Return [X, Y] of the center of cell containing provided text 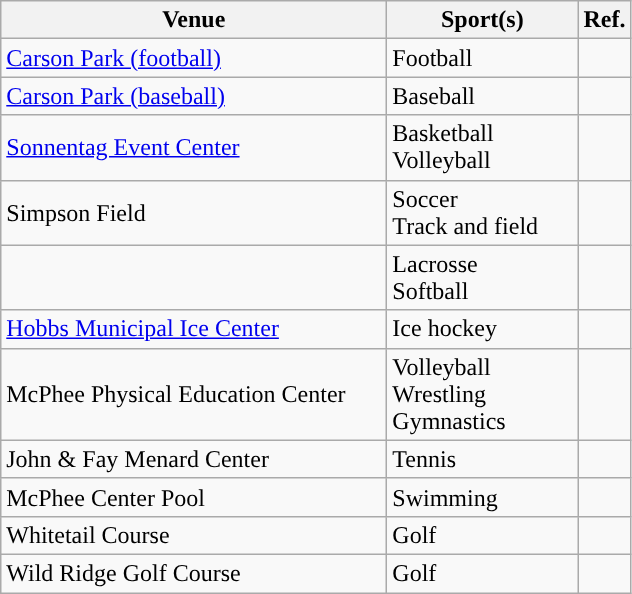
Basketball Volleyball [482, 148]
Soccer Track and field [482, 212]
Volleyball Wrestling Gymnastics [482, 394]
Whitetail Course [194, 535]
Baseball [482, 96]
Wild Ridge Golf Course [194, 573]
Venue [194, 20]
Football [482, 58]
Carson Park (football) [194, 58]
Sonnentag Event Center [194, 148]
McPhee Center Pool [194, 497]
Simpson Field [194, 212]
Swimming [482, 497]
Hobbs Municipal Ice Center [194, 329]
John & Fay Menard Center [194, 459]
Tennis [482, 459]
Carson Park (baseball) [194, 96]
Ice hockey [482, 329]
LacrosseSoftball [482, 278]
Ref. [604, 20]
McPhee Physical Education Center [194, 394]
Sport(s) [482, 20]
